Detect which cell encompasses the target text, then output its (X, Y) center coordinate. 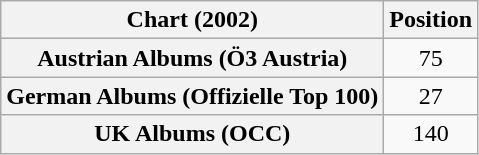
German Albums (Offizielle Top 100) (192, 96)
Chart (2002) (192, 20)
Position (431, 20)
27 (431, 96)
140 (431, 134)
UK Albums (OCC) (192, 134)
75 (431, 58)
Austrian Albums (Ö3 Austria) (192, 58)
